Extract the (X, Y) coordinate from the center of the cell holding the provided text.  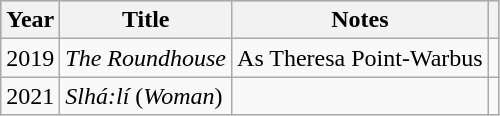
As Theresa Point-Warbus (360, 58)
Title (146, 20)
2021 (30, 96)
Notes (360, 20)
The Roundhouse (146, 58)
Year (30, 20)
2019 (30, 58)
Slhá:lí (Woman) (146, 96)
